Return the (x, y) coordinate for the center point of the cell that contains the specified text.  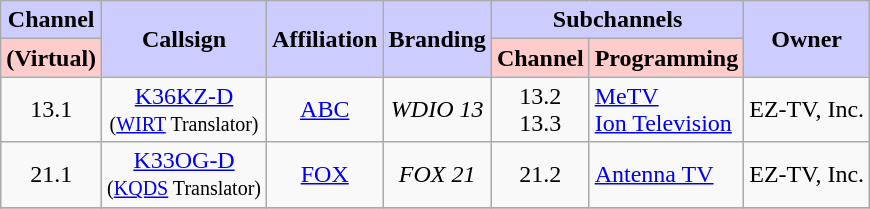
13.1 (52, 110)
21.2 (540, 174)
(Virtual) (52, 58)
Branding (437, 39)
Subchannels (617, 20)
K36KZ-D (WIRT Translator) (184, 110)
Antenna TV (666, 174)
FOX (325, 174)
Owner (807, 39)
MeTVIon Television (666, 110)
WDIO 13 (437, 110)
FOX 21 (437, 174)
Programming (666, 58)
K33OG-D(KQDS Translator) (184, 174)
ABC (325, 110)
21.1 (52, 174)
Affiliation (325, 39)
Callsign (184, 39)
13.213.3 (540, 110)
